Scan for the cell matching the given text and deliver its (X, Y) coordinate at center. 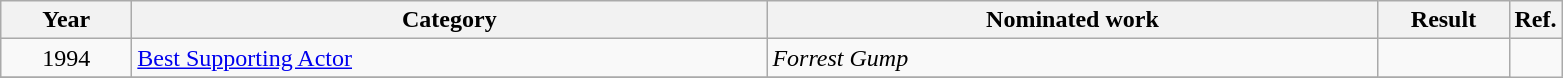
Category (450, 20)
Nominated work (1072, 20)
Result (1444, 20)
Forrest Gump (1072, 58)
Ref. (1536, 20)
1994 (66, 58)
Best Supporting Actor (450, 58)
Year (66, 20)
